Search for the cell housing the specified text and yield its (x, y) center coordinate. 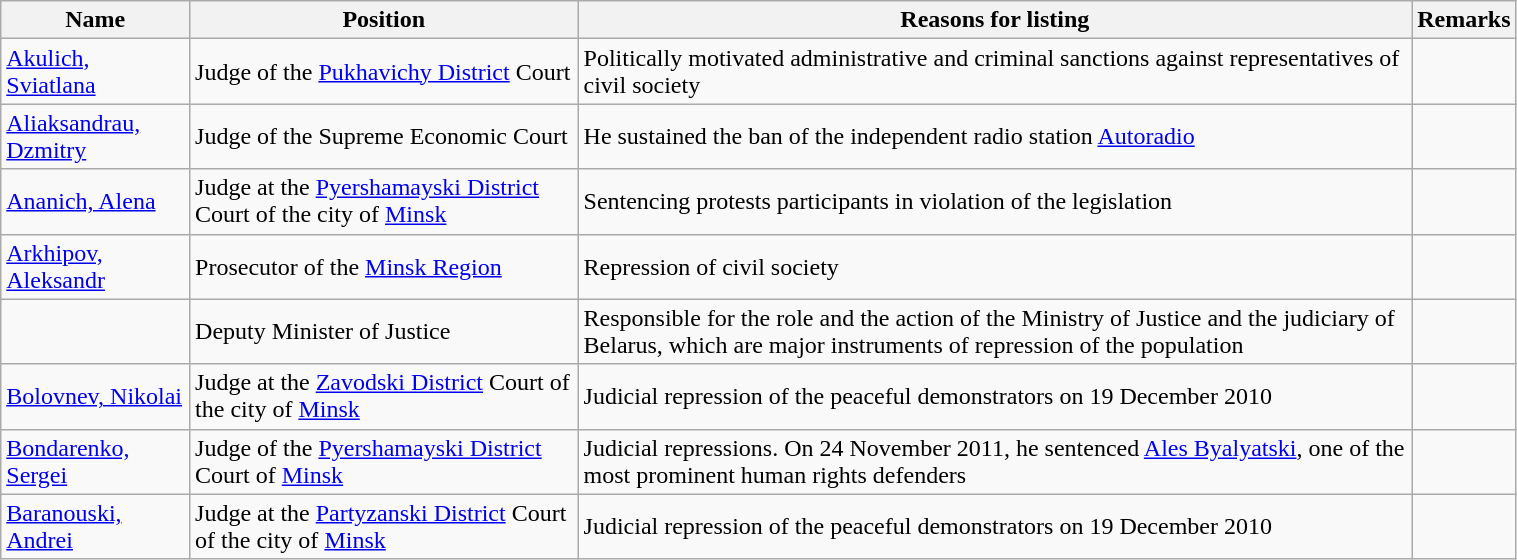
Aliaksandrau, Dzmitry (96, 136)
Akulich, Sviatlana (96, 72)
Prosecutor of the Minsk Region (384, 266)
Position (384, 20)
Judge of the Pukhavichy District Court (384, 72)
Judge at the Partyzanski District Court of the city of Minsk (384, 526)
Arkhipov, Aleksandr (96, 266)
Politically motivated administrative and criminal sanctions against representatives of civil society (995, 72)
Judge at the Pyershamayski District Court of the city of Minsk (384, 202)
Deputy Minister of Justice (384, 332)
He sustained the ban of the independent radio station Autoradio (995, 136)
Baranouski, Andrei (96, 526)
Sentencing protests participants in violation of the legislation (995, 202)
Ananich, Alena (96, 202)
Repression of civil society (995, 266)
Bondarenko, Sergei (96, 462)
Reasons for listing (995, 20)
Name (96, 20)
Judge of the Pyershamayski District Court of Minsk (384, 462)
Judge at the Zavodski District Court of the city of Minsk (384, 396)
Remarks (1464, 20)
Bolovnev, Nikolai (96, 396)
Judicial repressions. On 24 November 2011, he sentenced Ales Byalyatski, one of the most prominent human rights defenders (995, 462)
Judge of the Supreme Economic Court (384, 136)
